Capture the cell that displays the provided text and extract its [x, y] central coordinate. 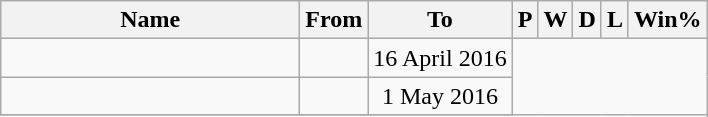
D [587, 20]
1 May 2016 [440, 96]
Name [150, 20]
P [525, 20]
L [614, 20]
To [440, 20]
Win% [668, 20]
From [334, 20]
W [556, 20]
16 April 2016 [440, 58]
